Extract the (X, Y) coordinate from the center of the cell holding the provided text.  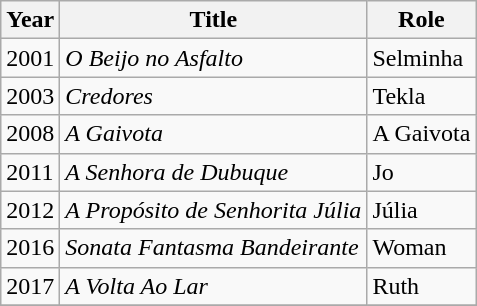
2017 (30, 286)
Sonata Fantasma Bandeirante (214, 248)
Title (214, 20)
2011 (30, 172)
Woman (422, 248)
Ruth (422, 286)
Year (30, 20)
Selminha (422, 58)
2012 (30, 210)
2016 (30, 248)
Credores (214, 96)
2008 (30, 134)
A Volta Ao Lar (214, 286)
Tekla (422, 96)
Jo (422, 172)
A Propósito de Senhorita Júlia (214, 210)
Júlia (422, 210)
2003 (30, 96)
A Senhora de Dubuque (214, 172)
2001 (30, 58)
Role (422, 20)
O Beijo no Asfalto (214, 58)
